Pinpoint the cell where the given text exists, returning its [x, y] midpoint coordinate. 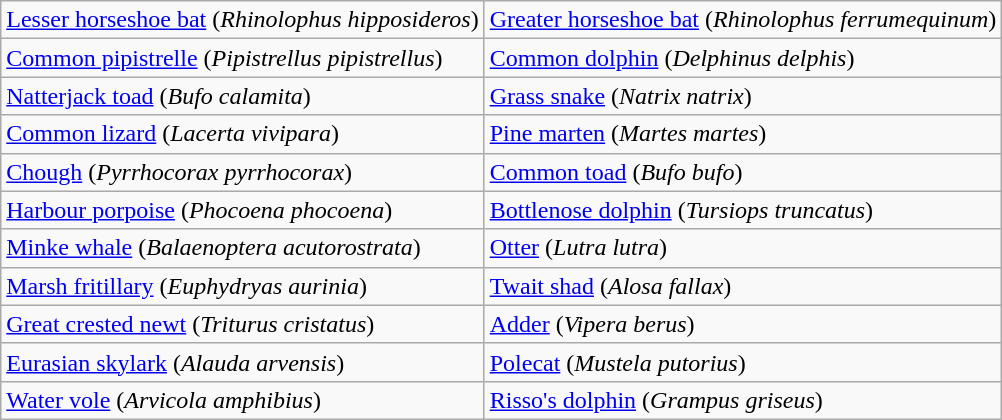
Pine marten (Martes martes) [743, 134]
Natterjack toad (Bufo calamita) [242, 96]
Chough (Pyrrhocorax pyrrhocorax) [242, 172]
Common toad (Bufo bufo) [743, 172]
Twait shad (Alosa fallax) [743, 286]
Risso's dolphin (Grampus griseus) [743, 400]
Greater horseshoe bat (Rhinolophus ferrumequinum) [743, 20]
Great crested newt (Triturus cristatus) [242, 324]
Polecat (Mustela putorius) [743, 362]
Eurasian skylark (Alauda arvensis) [242, 362]
Marsh fritillary (Euphydryas aurinia) [242, 286]
Grass snake (Natrix natrix) [743, 96]
Bottlenose dolphin (Tursiops truncatus) [743, 210]
Otter (Lutra lutra) [743, 248]
Common dolphin (Delphinus delphis) [743, 58]
Adder (Vipera berus) [743, 324]
Common lizard (Lacerta vivipara) [242, 134]
Harbour porpoise (Phocoena phocoena) [242, 210]
Water vole (Arvicola amphibius) [242, 400]
Minke whale (Balaenoptera acutorostrata) [242, 248]
Lesser horseshoe bat (Rhinolophus hipposideros) [242, 20]
Common pipistrelle (Pipistrellus pipistrellus) [242, 58]
